Search for the cell housing the specified text and yield its (x, y) center coordinate. 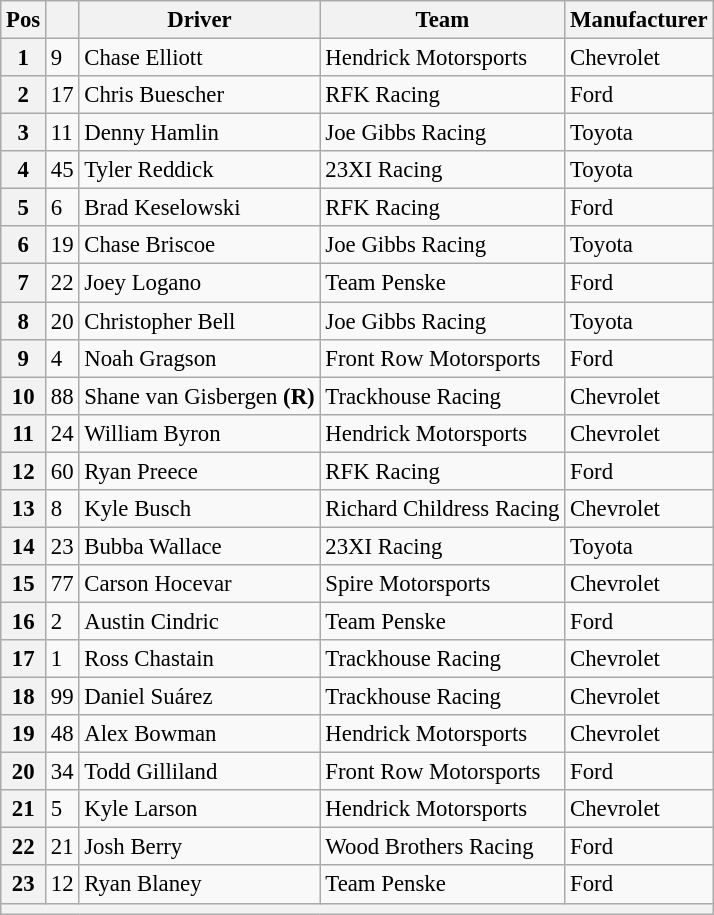
Todd Gilliland (200, 772)
Tyler Reddick (200, 170)
Brad Keselowski (200, 208)
24 (62, 433)
10 (24, 396)
Christopher Bell (200, 321)
Ross Chastain (200, 659)
77 (62, 584)
Shane van Gisbergen (R) (200, 396)
Carson Hocevar (200, 584)
Ryan Preece (200, 471)
7 (24, 283)
Richard Childress Racing (442, 509)
Josh Berry (200, 847)
Austin Cindric (200, 621)
Spire Motorsports (442, 584)
45 (62, 170)
Pos (24, 20)
Bubba Wallace (200, 546)
Team (442, 20)
Ryan Blaney (200, 885)
Denny Hamlin (200, 133)
15 (24, 584)
Joey Logano (200, 283)
18 (24, 697)
William Byron (200, 433)
Chris Buescher (200, 95)
Wood Brothers Racing (442, 847)
Chase Briscoe (200, 245)
99 (62, 697)
Alex Bowman (200, 734)
Driver (200, 20)
Noah Gragson (200, 358)
3 (24, 133)
Daniel Suárez (200, 697)
Kyle Larson (200, 809)
48 (62, 734)
Manufacturer (639, 20)
Kyle Busch (200, 509)
16 (24, 621)
Chase Elliott (200, 58)
60 (62, 471)
13 (24, 509)
88 (62, 396)
34 (62, 772)
14 (24, 546)
